Provide the [x, y] coordinate of the cell's center where the given text is located.  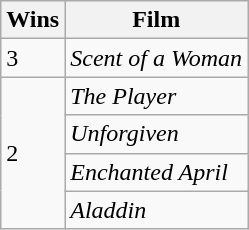
Film [156, 20]
2 [33, 153]
Enchanted April [156, 172]
Aladdin [156, 210]
The Player [156, 96]
Unforgiven [156, 134]
Wins [33, 20]
3 [33, 58]
Scent of a Woman [156, 58]
